For the text-containing cell, return its midpoint in (x, y) coordinate format. 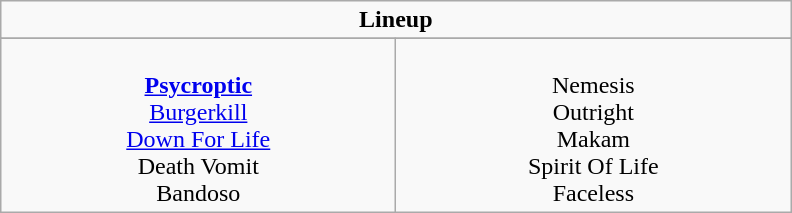
Psycroptic Burgerkill Down For Life Death Vomit Bandoso (198, 126)
Nemesis Outright Makam Spirit Of Life Faceless (594, 126)
Lineup (396, 20)
